Determine the [X, Y] coordinate at the center of the cell enclosing the given text.  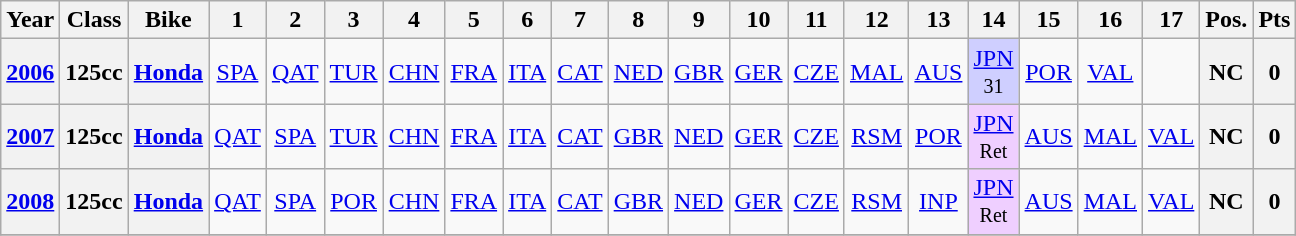
Bike [168, 20]
10 [758, 20]
3 [354, 20]
16 [1110, 20]
2 [295, 20]
5 [474, 20]
Year [30, 20]
Pts [1274, 20]
9 [699, 20]
4 [414, 20]
8 [638, 20]
12 [876, 20]
15 [1048, 20]
17 [1172, 20]
2008 [30, 202]
Pos. [1226, 20]
1 [238, 20]
Class [94, 20]
JPN31 [994, 72]
2006 [30, 72]
6 [528, 20]
14 [994, 20]
11 [816, 20]
2007 [30, 136]
INP [938, 202]
13 [938, 20]
7 [580, 20]
